Scan for the cell matching the given text and deliver its (X, Y) coordinate at center. 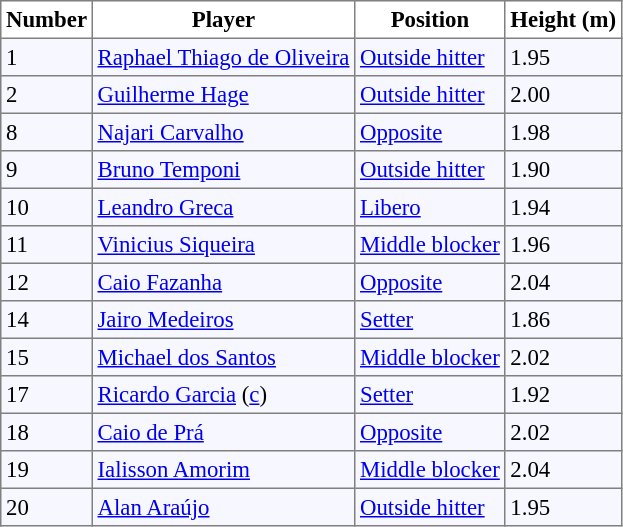
19 (47, 470)
1.92 (563, 395)
14 (47, 320)
Raphael Thiago de Oliveira (223, 57)
Bruno Temponi (223, 170)
Ricardo Garcia (c) (223, 395)
15 (47, 357)
2 (47, 95)
Guilherme Hage (223, 95)
Alan Araújo (223, 507)
Vinicius Siqueira (223, 245)
Michael dos Santos (223, 357)
9 (47, 170)
Position (430, 20)
Caio de Prá (223, 432)
10 (47, 207)
8 (47, 132)
Libero (430, 207)
2.00 (563, 95)
Caio Fazanha (223, 282)
Player (223, 20)
1.86 (563, 320)
11 (47, 245)
18 (47, 432)
17 (47, 395)
Najari Carvalho (223, 132)
1.98 (563, 132)
Height (m) (563, 20)
1 (47, 57)
1.94 (563, 207)
Jairo Medeiros (223, 320)
Number (47, 20)
12 (47, 282)
Leandro Greca (223, 207)
20 (47, 507)
1.90 (563, 170)
1.96 (563, 245)
Ialisson Amorim (223, 470)
